Determine the [X, Y] coordinate at the center of the cell enclosing the given text.  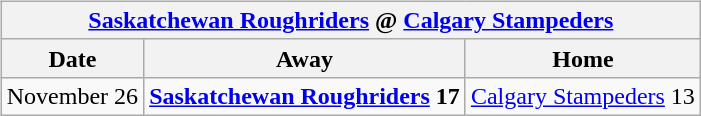
November 26 [72, 96]
Away [305, 58]
Calgary Stampeders 13 [582, 96]
Home [582, 58]
Saskatchewan Roughriders 17 [305, 96]
Date [72, 58]
Saskatchewan Roughriders @ Calgary Stampeders [350, 20]
